Pinpoint the cell where the given text exists, returning its [X, Y] midpoint coordinate. 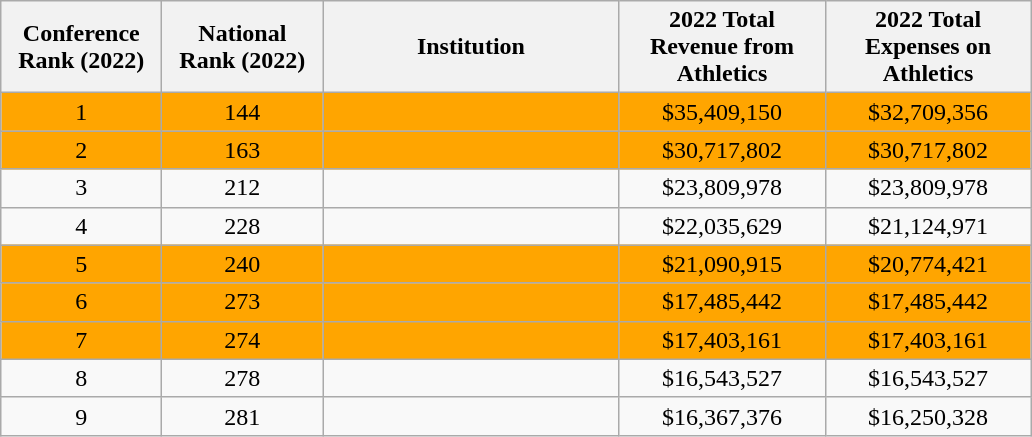
273 [242, 302]
6 [82, 302]
1 [82, 112]
144 [242, 112]
240 [242, 264]
9 [82, 416]
Conference Rank (2022) [82, 47]
5 [82, 264]
4 [82, 226]
$20,774,421 [928, 264]
3 [82, 188]
$35,409,150 [722, 112]
163 [242, 150]
National Rank (2022) [242, 47]
$32,709,356 [928, 112]
278 [242, 378]
281 [242, 416]
$16,367,376 [722, 416]
8 [82, 378]
212 [242, 188]
2022 Total Revenue from Athletics [722, 47]
2022 Total Expenses on Athletics [928, 47]
$21,124,971 [928, 226]
2 [82, 150]
Institution [471, 47]
228 [242, 226]
7 [82, 340]
$22,035,629 [722, 226]
274 [242, 340]
$16,250,328 [928, 416]
$21,090,915 [722, 264]
